Search for the cell housing the specified text and yield its (X, Y) center coordinate. 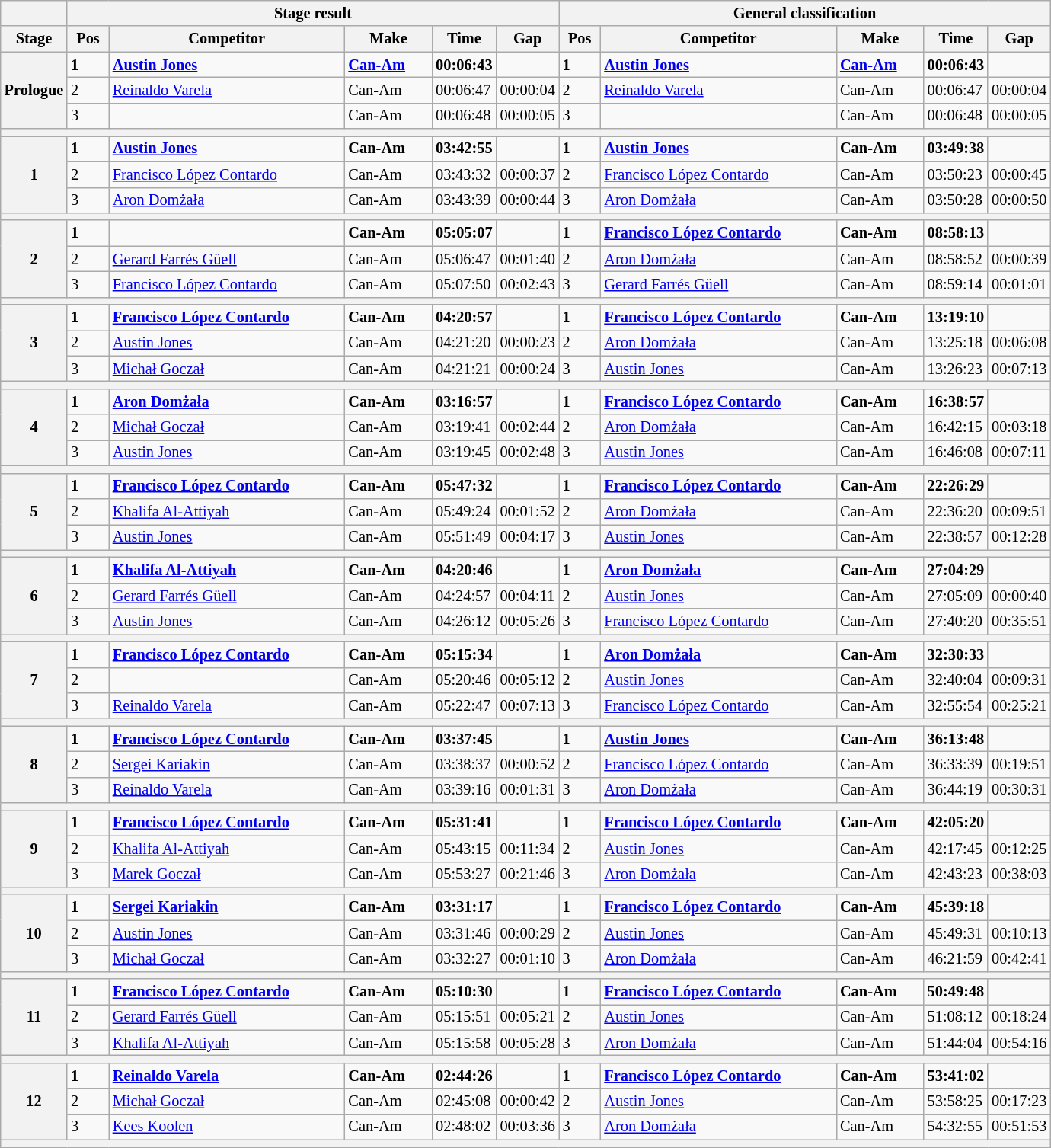
08:58:13 (956, 233)
12 (34, 1102)
00:05:28 (528, 1043)
46:21:59 (956, 958)
00:17:23 (1019, 1102)
22:26:29 (956, 486)
00:00:45 (1019, 174)
00:00:42 (528, 1102)
08:59:14 (956, 284)
00:01:10 (528, 958)
03:19:45 (464, 452)
Marek Goczał (227, 875)
00:00:24 (528, 369)
42:05:20 (956, 823)
16:42:15 (956, 427)
04:21:21 (464, 369)
27:04:29 (956, 570)
Prologue (34, 90)
00:42:41 (1019, 958)
42:17:45 (956, 849)
05:20:46 (464, 680)
00:09:51 (1019, 511)
General classification (805, 13)
00:09:31 (1019, 680)
00:05:21 (528, 1017)
00:35:51 (1019, 622)
36:33:39 (956, 764)
05:51:49 (464, 537)
51:44:04 (956, 1043)
00:18:24 (1019, 1017)
00:00:44 (528, 200)
8 (34, 765)
32:40:04 (956, 680)
50:49:48 (956, 992)
13:19:10 (956, 318)
00:05:12 (528, 680)
7 (34, 680)
00:19:51 (1019, 764)
00:03:36 (528, 1127)
03:16:57 (464, 401)
00:38:03 (1019, 875)
05:15:51 (464, 1017)
9 (34, 849)
02:48:02 (464, 1127)
03:32:27 (464, 958)
05:15:58 (464, 1043)
27:05:09 (956, 596)
00:00:37 (528, 174)
00:04:17 (528, 537)
00:12:25 (1019, 849)
03:19:41 (464, 427)
03:37:45 (464, 739)
00:00:52 (528, 764)
00:30:31 (1019, 790)
05:15:34 (464, 654)
00:51:53 (1019, 1127)
00:00:39 (1019, 259)
03:31:17 (464, 907)
11 (34, 1018)
4 (34, 427)
10 (34, 932)
00:05:26 (528, 622)
42:43:23 (956, 875)
00:01:01 (1019, 284)
32:30:33 (956, 654)
00:07:11 (1019, 452)
22:36:20 (956, 511)
04:20:57 (464, 318)
02:45:08 (464, 1102)
13:25:18 (956, 343)
03:50:28 (956, 200)
27:40:20 (956, 622)
5 (34, 512)
00:02:44 (528, 427)
53:58:25 (956, 1102)
05:07:50 (464, 284)
05:31:41 (464, 823)
05:53:27 (464, 875)
45:39:18 (956, 907)
54:32:55 (956, 1127)
Stage result (313, 13)
03:42:55 (464, 149)
05:49:24 (464, 511)
Stage (34, 39)
16:46:08 (956, 452)
05:22:47 (464, 705)
03:31:46 (464, 933)
03:43:39 (464, 200)
04:20:46 (464, 570)
00:00:29 (528, 933)
32:55:54 (956, 705)
45:49:31 (956, 933)
05:47:32 (464, 486)
00:21:46 (528, 875)
05:05:07 (464, 233)
13:26:23 (956, 369)
00:00:50 (1019, 200)
00:02:43 (528, 284)
00:11:34 (528, 849)
05:10:30 (464, 992)
6 (34, 596)
03:38:37 (464, 764)
03:43:32 (464, 174)
22:38:57 (956, 537)
Kees Koolen (227, 1127)
00:03:18 (1019, 427)
00:25:21 (1019, 705)
36:13:48 (956, 739)
00:04:11 (528, 596)
03:49:38 (956, 149)
03:50:23 (956, 174)
04:21:20 (464, 343)
00:01:52 (528, 511)
00:54:16 (1019, 1043)
00:01:31 (528, 790)
00:10:13 (1019, 933)
05:43:15 (464, 849)
02:44:26 (464, 1076)
00:00:40 (1019, 596)
00:06:08 (1019, 343)
04:24:57 (464, 596)
16:38:57 (956, 401)
53:41:02 (956, 1076)
36:44:19 (956, 790)
08:58:52 (956, 259)
00:12:28 (1019, 537)
00:02:48 (528, 452)
00:00:23 (528, 343)
51:08:12 (956, 1017)
05:06:47 (464, 259)
00:01:40 (528, 259)
04:26:12 (464, 622)
03:39:16 (464, 790)
